Capture the cell that displays the provided text and extract its (X, Y) central coordinate. 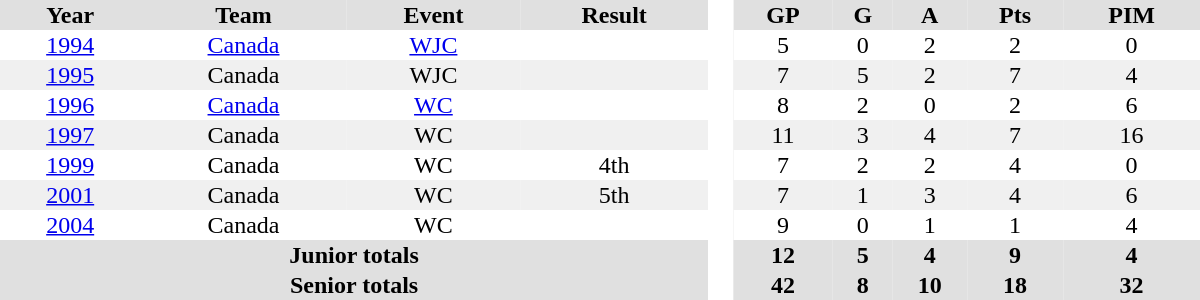
Senior totals (354, 285)
4th (614, 165)
5th (614, 195)
32 (1132, 285)
11 (783, 135)
Team (243, 15)
A (930, 15)
Year (70, 15)
Result (614, 15)
18 (1015, 285)
1996 (70, 105)
G (863, 15)
Junior totals (354, 255)
42 (783, 285)
PIM (1132, 15)
16 (1132, 135)
GP (783, 15)
1999 (70, 165)
Pts (1015, 15)
2004 (70, 225)
1994 (70, 45)
1997 (70, 135)
1995 (70, 75)
Event (434, 15)
10 (930, 285)
2001 (70, 195)
12 (783, 255)
